From the cell containing the given text, extract its center point as [x, y] coordinate. 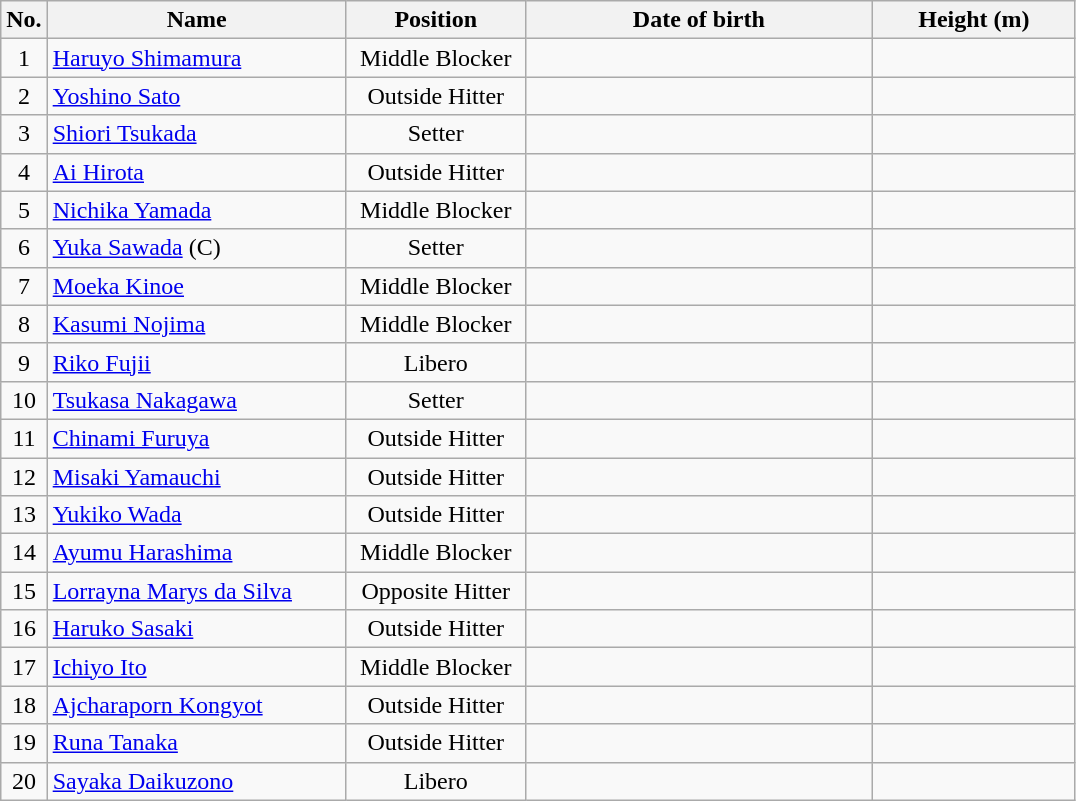
Nichika Yamada [196, 210]
Chinami Furuya [196, 438]
Date of birth [698, 20]
No. [24, 20]
Yuka Sawada (C) [196, 248]
4 [24, 172]
19 [24, 743]
Runa Tanaka [196, 743]
Moeka Kinoe [196, 286]
Kasumi Nojima [196, 324]
10 [24, 400]
1 [24, 58]
Misaki Yamauchi [196, 477]
2 [24, 96]
Height (m) [974, 20]
Ayumu Harashima [196, 553]
Yoshino Sato [196, 96]
Ichiyo Ito [196, 667]
3 [24, 134]
7 [24, 286]
9 [24, 362]
Yukiko Wada [196, 515]
16 [24, 629]
Haruko Sasaki [196, 629]
8 [24, 324]
13 [24, 515]
Opposite Hitter [436, 591]
20 [24, 781]
Haruyo Shimamura [196, 58]
6 [24, 248]
Ajcharaporn Kongyot [196, 705]
11 [24, 438]
Lorrayna Marys da Silva [196, 591]
Shiori Tsukada [196, 134]
5 [24, 210]
Sayaka Daikuzono [196, 781]
15 [24, 591]
Ai Hirota [196, 172]
Name [196, 20]
Riko Fujii [196, 362]
17 [24, 667]
Position [436, 20]
12 [24, 477]
14 [24, 553]
Tsukasa Nakagawa [196, 400]
18 [24, 705]
